Determine the (x, y) coordinate at the center of the cell enclosing the given text.  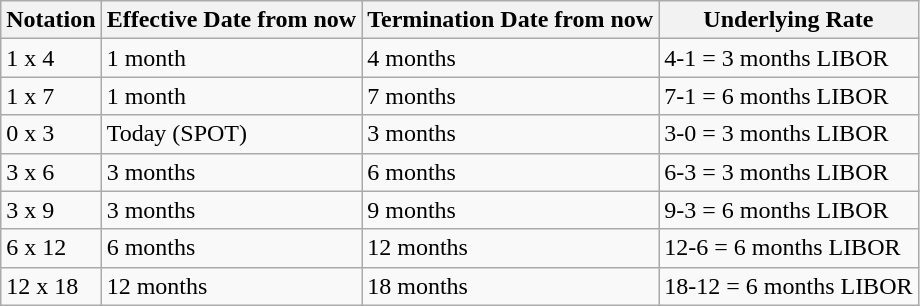
1 x 4 (51, 58)
9 months (510, 210)
18 months (510, 286)
Today (SPOT) (232, 134)
4 months (510, 58)
4-1 = 3 months LIBOR (788, 58)
6-3 = 3 months LIBOR (788, 172)
Underlying Rate (788, 20)
12 x 18 (51, 286)
3 x 6 (51, 172)
1 x 7 (51, 96)
Effective Date from now (232, 20)
0 x 3 (51, 134)
3 x 9 (51, 210)
12-6 = 6 months LIBOR (788, 248)
3-0 = 3 months LIBOR (788, 134)
Notation (51, 20)
7-1 = 6 months LIBOR (788, 96)
18-12 = 6 months LIBOR (788, 286)
7 months (510, 96)
Termination Date from now (510, 20)
9-3 = 6 months LIBOR (788, 210)
6 x 12 (51, 248)
